Output the (X, Y) coordinate of the center of the cell containing the given text.  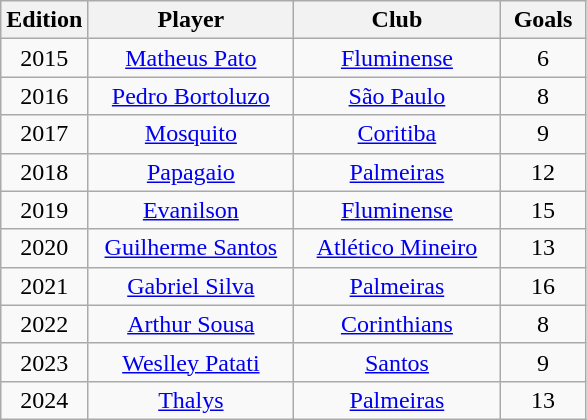
2017 (44, 134)
2021 (44, 286)
2024 (44, 400)
2019 (44, 210)
2023 (44, 362)
Player (191, 20)
Evanilson (191, 210)
2022 (44, 324)
Papagaio (191, 172)
Guilherme Santos (191, 248)
Thalys (191, 400)
2016 (44, 96)
Mosquito (191, 134)
6 (543, 58)
Santos (397, 362)
Matheus Pato (191, 58)
Edition (44, 20)
Pedro Bortoluzo (191, 96)
Corinthians (397, 324)
12 (543, 172)
2020 (44, 248)
15 (543, 210)
Club (397, 20)
2015 (44, 58)
16 (543, 286)
São Paulo (397, 96)
Goals (543, 20)
Gabriel Silva (191, 286)
Coritiba (397, 134)
2018 (44, 172)
Weslley Patati (191, 362)
Atlético Mineiro (397, 248)
Arthur Sousa (191, 324)
